Determine the (x, y) coordinate at the center of the cell enclosing the given text.  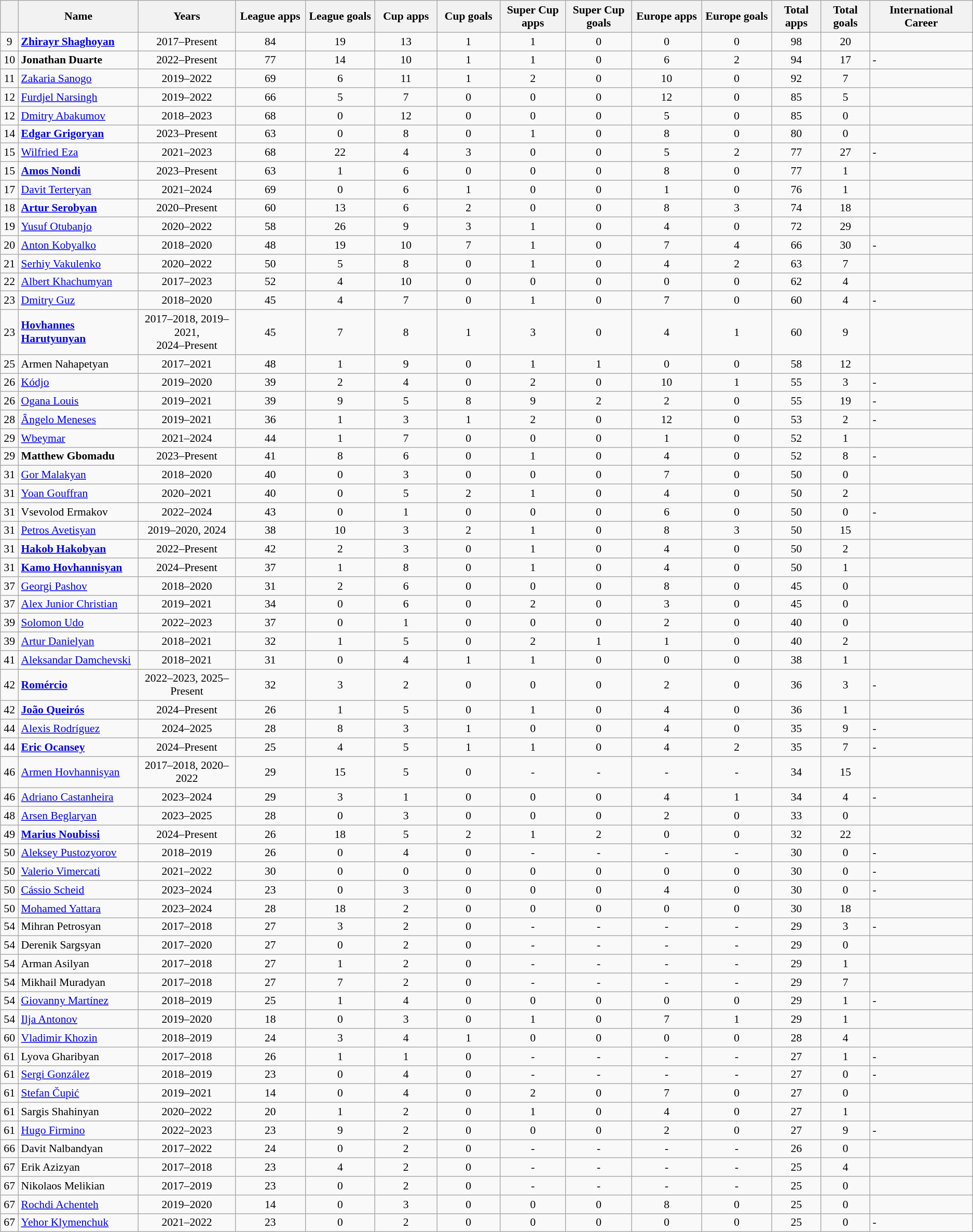
Gor Malakyan (79, 475)
Total apps (796, 17)
53 (796, 419)
Ogana Louis (79, 401)
98 (796, 42)
21 (9, 264)
Zakaria Sanogo (79, 79)
Hakob Hakobyan (79, 549)
2017–2023 (187, 282)
Lyova Gharibyan (79, 1057)
43 (270, 512)
2022–2024 (187, 512)
Armen Hovhannisyan (79, 773)
Georgi Pashov (79, 586)
Super Cup apps (533, 17)
Alex Junior Christian (79, 604)
Super Cup goals (599, 17)
Valerio Vimercati (79, 872)
Mikhail Muradyan (79, 982)
Serhiy Vakulenko (79, 264)
2020–Present (187, 208)
Total goals (846, 17)
Amos Nondi (79, 171)
Giovanny Martínez (79, 1001)
League apps (270, 17)
49 (9, 834)
2017–2019 (187, 1186)
League goals (340, 17)
2022–2023, 2025–Present (187, 685)
2018–2023 (187, 116)
Albert Khachumyan (79, 282)
Yoan Gouffran (79, 494)
Alexis Rodríguez (79, 729)
80 (796, 134)
84 (270, 42)
Adriano Castanheira (79, 797)
Romércio (79, 685)
Sergi González (79, 1075)
Derenik Sargsyan (79, 945)
74 (796, 208)
33 (796, 816)
94 (796, 60)
Cássio Scheid (79, 890)
2017–2018, 2019–2021, 2024–Present (187, 332)
Matthew Gbomadu (79, 456)
Zhirayr Shaghoyan (79, 42)
Anton Kobyalko (79, 245)
Davit Terteryan (79, 189)
76 (796, 189)
62 (796, 282)
Davit Nalbandyan (79, 1149)
2020–2021 (187, 494)
Vsevolod Ermakov (79, 512)
2017–2018, 2020–2022 (187, 773)
Petros Avetisyan (79, 531)
Arman Asilyan (79, 964)
Aleksandar Damchevski (79, 660)
Arsen Beglaryan (79, 816)
92 (796, 79)
2019–2020, 2024 (187, 531)
Wilfried Eza (79, 153)
Sargis Shahinyan (79, 1112)
Ângelo Meneses (79, 419)
Cup goals (469, 17)
Cup apps (406, 17)
Europe apps (666, 17)
Europe goals (737, 17)
Name (79, 17)
Hugo Firmino (79, 1130)
2017–Present (187, 42)
Jonathan Duarte (79, 60)
Yusuf Otubanjo (79, 227)
Vladimir Khozin (79, 1038)
2021–2023 (187, 153)
João Queirós (79, 710)
2017–2021 (187, 364)
Erik Azizyan (79, 1168)
Edgar Grigoryan (79, 134)
Yehor Klymenchuk (79, 1223)
Rochdi Achenteh (79, 1204)
Nikolaos Melikian (79, 1186)
Ilja Antonov (79, 1020)
Mohamed Yattara (79, 909)
Artur Serobyan (79, 208)
2017–2022 (187, 1149)
Hovhannes Harutyunyan (79, 332)
Dmitry Abakumov (79, 116)
Years (187, 17)
72 (796, 227)
2023–2025 (187, 816)
Furdjel Narsingh (79, 97)
Kamo Hovhannisyan (79, 567)
Eric Ocansey (79, 747)
Solomon Udo (79, 623)
Artur Danielyan (79, 642)
Stefan Čupić (79, 1093)
Dmitry Guz (79, 301)
Kódjo (79, 383)
Wbeymar (79, 438)
Marius Noubissi (79, 834)
2017–2020 (187, 945)
Aleksey Pustozyorov (79, 853)
Armen Nahapetyan (79, 364)
Mihran Petrosyan (79, 927)
International Career (922, 17)
2024–2025 (187, 729)
